Detect which cell encompasses the target text, then output its (x, y) center coordinate. 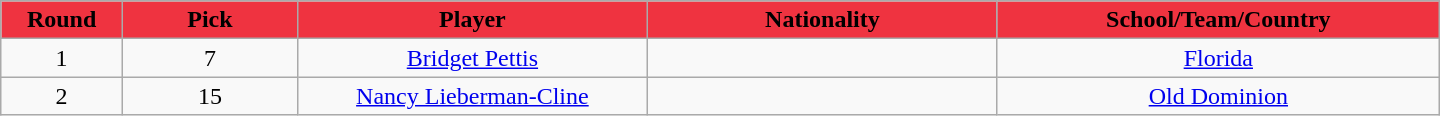
1 (62, 58)
7 (210, 58)
Nancy Lieberman-Cline (472, 96)
Bridget Pettis (472, 58)
Old Dominion (1218, 96)
Florida (1218, 58)
15 (210, 96)
Round (62, 20)
School/Team/Country (1218, 20)
Pick (210, 20)
Nationality (822, 20)
Player (472, 20)
2 (62, 96)
